Output the [X, Y] coordinate of the center of the cell containing the given text.  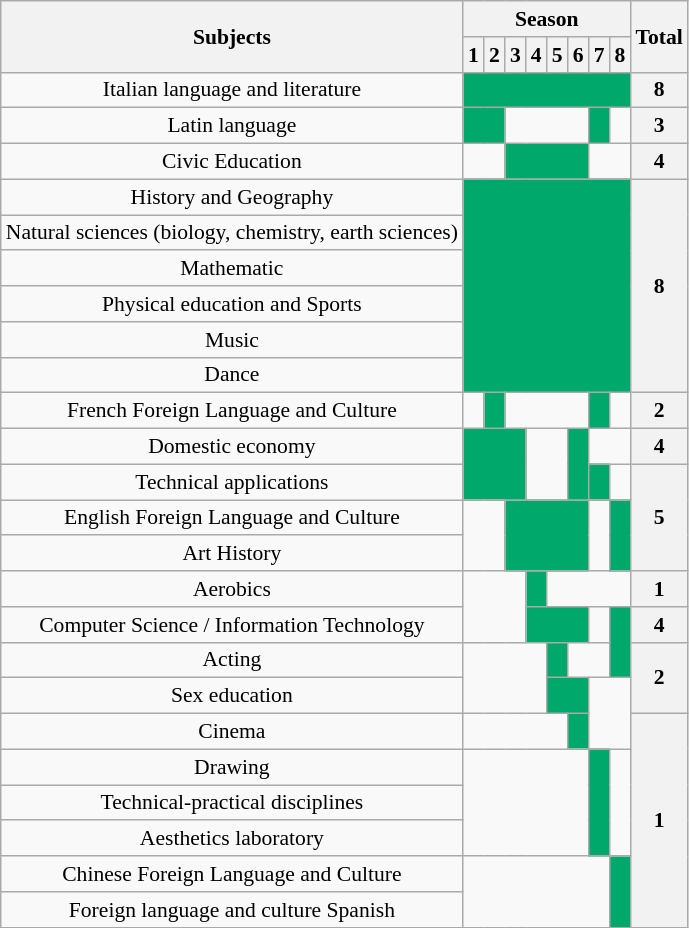
Art History [232, 554]
Cinema [232, 732]
Aesthetics laboratory [232, 839]
Natural sciences (biology, chemistry, earth sciences) [232, 233]
Civic Education [232, 162]
Drawing [232, 767]
Sex education [232, 696]
Dance [232, 375]
Italian language and literature [232, 90]
English Foreign Language and Culture [232, 518]
Technical applications [232, 482]
6 [578, 55]
Domestic economy [232, 447]
Physical education and Sports [232, 304]
Technical-practical disciplines [232, 803]
Computer Science / Information Technology [232, 625]
Subjects [232, 36]
French Foreign Language and Culture [232, 411]
Total [658, 36]
Music [232, 340]
Aerobics [232, 589]
Foreign language and culture Spanish [232, 910]
Acting [232, 660]
7 [600, 55]
History and Geography [232, 197]
Chinese Foreign Language and Culture [232, 874]
Mathematic [232, 269]
Season [546, 19]
Latin language [232, 126]
